Return (x, y) of the center of cell containing provided text 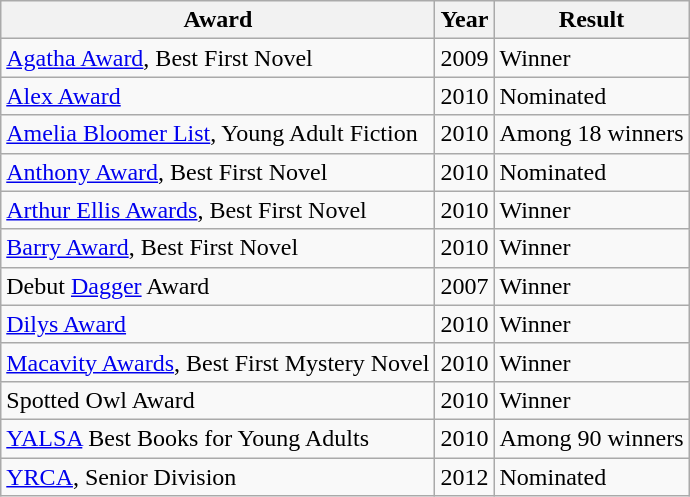
Dilys Award (218, 324)
YALSA Best Books for Young Adults (218, 438)
Award (218, 20)
Agatha Award, Best First Novel (218, 58)
Barry Award, Best First Novel (218, 248)
Macavity Awards, Best First Mystery Novel (218, 362)
Among 18 winners (592, 134)
Result (592, 20)
2007 (464, 286)
Debut Dagger Award (218, 286)
Among 90 winners (592, 438)
2012 (464, 477)
YRCA, Senior Division (218, 477)
Amelia Bloomer List, Young Adult Fiction (218, 134)
Alex Award (218, 96)
Anthony Award, Best First Novel (218, 172)
Arthur Ellis Awards, Best First Novel (218, 210)
2009 (464, 58)
Spotted Owl Award (218, 400)
Year (464, 20)
